Return [x, y] of the center of cell containing provided text 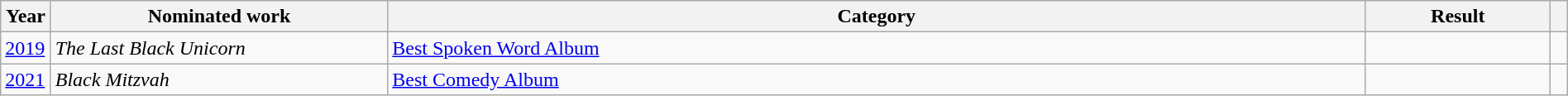
Black Mitzvah [219, 79]
Year [26, 17]
Nominated work [219, 17]
The Last Black Unicorn [219, 48]
Result [1458, 17]
Best Comedy Album [877, 79]
2019 [26, 48]
Best Spoken Word Album [877, 48]
2021 [26, 79]
Category [877, 17]
